Scan for the cell matching the given text and deliver its [X, Y] coordinate at center. 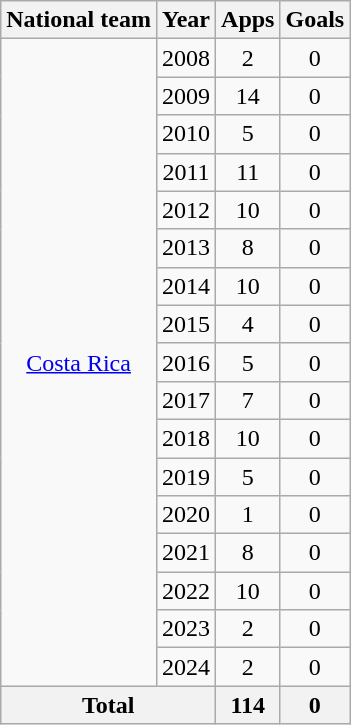
2012 [186, 210]
114 [248, 705]
14 [248, 96]
2018 [186, 438]
2013 [186, 248]
2022 [186, 591]
2016 [186, 362]
2015 [186, 324]
Costa Rica [79, 362]
2008 [186, 58]
2009 [186, 96]
2010 [186, 134]
2023 [186, 629]
2011 [186, 172]
Goals [315, 20]
Year [186, 20]
2021 [186, 553]
2019 [186, 477]
Apps [248, 20]
11 [248, 172]
2017 [186, 400]
National team [79, 20]
Total [108, 705]
1 [248, 515]
2014 [186, 286]
4 [248, 324]
7 [248, 400]
2024 [186, 667]
2020 [186, 515]
